Provide the (x, y) coordinate of the cell's center where the given text is located.  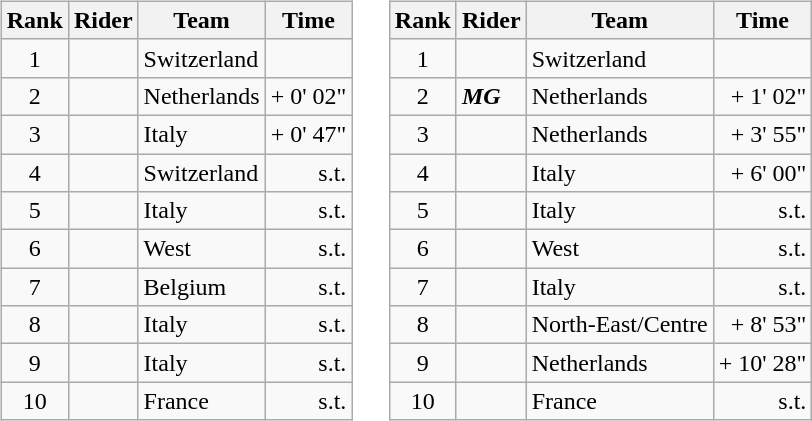
+ 0' 02" (308, 96)
+ 0' 47" (308, 134)
+ 8' 53" (762, 325)
+ 10' 28" (762, 363)
+ 1' 02" (762, 96)
+ 3' 55" (762, 134)
MG (491, 96)
+ 6' 00" (762, 173)
Belgium (202, 287)
North-East/Centre (620, 325)
